Capture the cell that displays the provided text and extract its [X, Y] central coordinate. 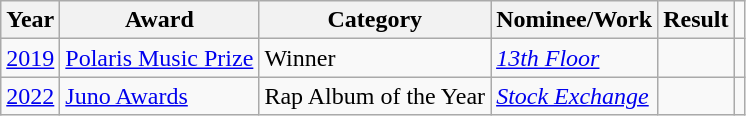
2022 [30, 96]
Juno Awards [160, 96]
Award [160, 20]
Nominee/Work [574, 20]
13th Floor [574, 58]
2019 [30, 58]
Year [30, 20]
Winner [375, 58]
Result [696, 20]
Stock Exchange [574, 96]
Rap Album of the Year [375, 96]
Category [375, 20]
Polaris Music Prize [160, 58]
